Locate the cell with the specified text and output its [x, y] center coordinate. 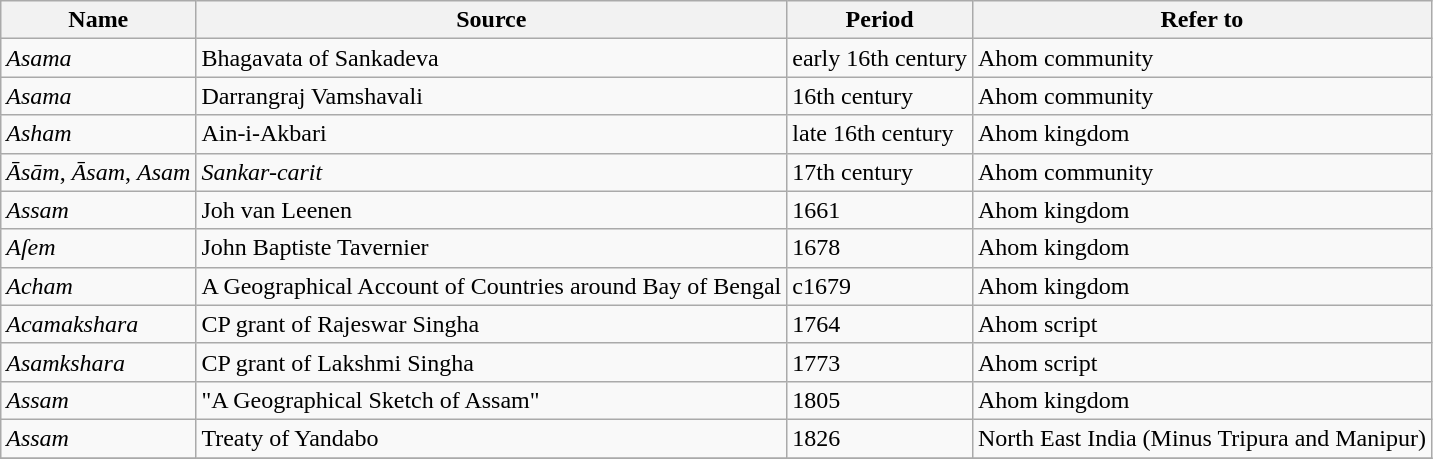
"A Geographical Sketch of Assam" [492, 400]
1826 [880, 438]
Asham [98, 134]
16th century [880, 96]
c1679 [880, 286]
Treaty of Yandabo [492, 438]
late 16th century [880, 134]
1773 [880, 362]
A Geographical Account of Countries around Bay of Bengal [492, 286]
early 16th century [880, 58]
Acamakshara [98, 324]
Ain-i-Akbari [492, 134]
Aſem [98, 248]
Joh van Leenen [492, 210]
CP grant of Rajeswar Singha [492, 324]
Darrangraj Vamshavali [492, 96]
John Baptiste Tavernier [492, 248]
1764 [880, 324]
North East India (Minus Tripura and Manipur) [1202, 438]
Bhagavata of Sankadeva [492, 58]
1805 [880, 400]
Name [98, 20]
1661 [880, 210]
CP grant of Lakshmi Singha [492, 362]
Acham [98, 286]
1678 [880, 248]
Refer to [1202, 20]
Asamkshara [98, 362]
Sankar-carit [492, 172]
Source [492, 20]
Period [880, 20]
Āsām, Āsam, Asam [98, 172]
17th century [880, 172]
